Scan for the cell matching the given text and deliver its (x, y) coordinate at center. 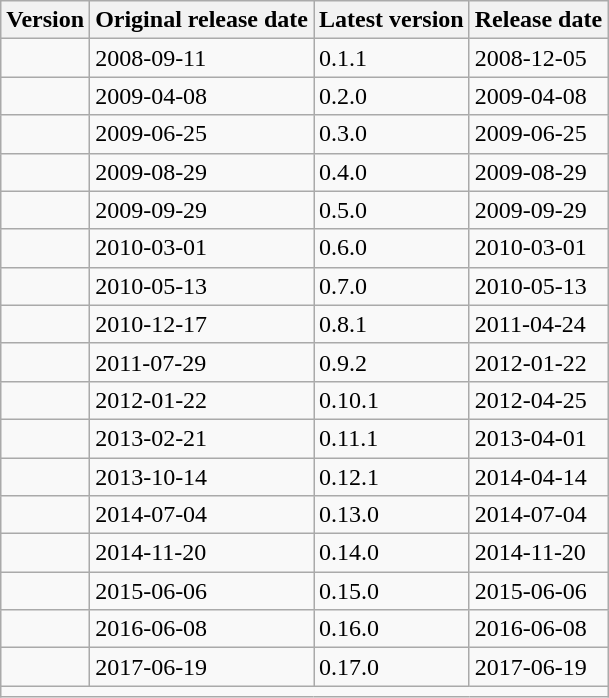
2010-12-17 (202, 324)
2012-04-25 (538, 400)
0.15.0 (392, 591)
0.3.0 (392, 134)
0.9.2 (392, 362)
0.13.0 (392, 515)
2011-07-29 (202, 362)
2014-04-14 (538, 477)
0.17.0 (392, 667)
0.14.0 (392, 553)
0.1.1 (392, 58)
0.8.1 (392, 324)
0.11.1 (392, 438)
2011-04-24 (538, 324)
0.4.0 (392, 172)
2013-10-14 (202, 477)
0.6.0 (392, 248)
2008-09-11 (202, 58)
0.5.0 (392, 210)
2008-12-05 (538, 58)
Original release date (202, 20)
Release date (538, 20)
0.16.0 (392, 629)
0.7.0 (392, 286)
Latest version (392, 20)
2013-02-21 (202, 438)
2013-04-01 (538, 438)
0.12.1 (392, 477)
Version (46, 20)
0.2.0 (392, 96)
0.10.1 (392, 400)
